Scan for the cell matching the given text and deliver its (X, Y) coordinate at center. 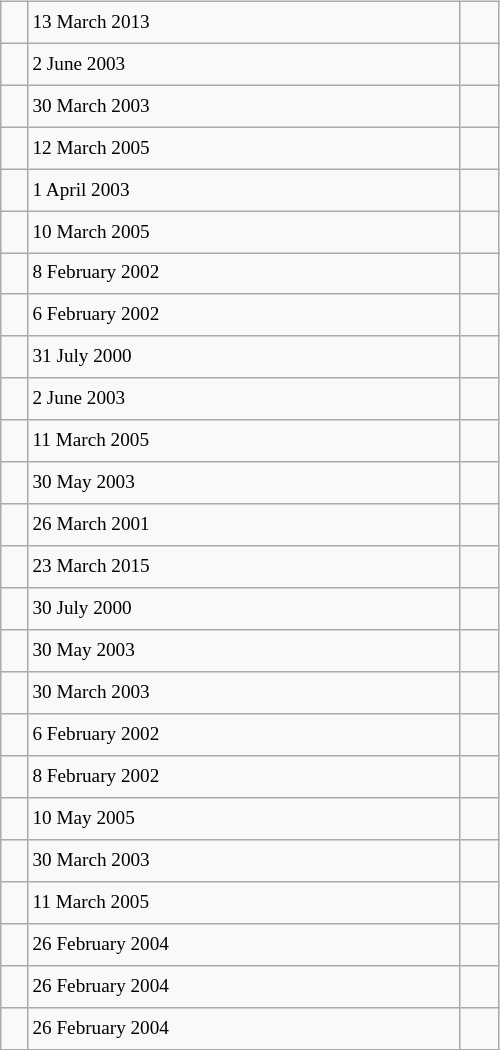
13 March 2013 (244, 22)
26 March 2001 (244, 525)
10 May 2005 (244, 819)
12 March 2005 (244, 148)
10 March 2005 (244, 232)
23 March 2015 (244, 567)
31 July 2000 (244, 357)
30 July 2000 (244, 609)
1 April 2003 (244, 190)
